Locate the cell with the specified text and output its [X, Y] center coordinate. 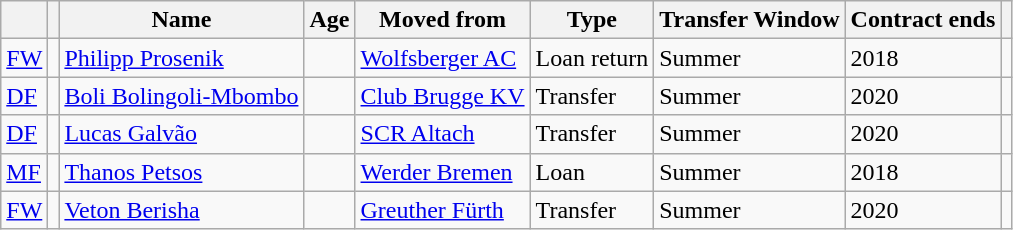
Werder Bremen [442, 172]
Contract ends [923, 20]
Boli Bolingoli-Mbombo [182, 96]
Name [182, 20]
Wolfsberger AC [442, 58]
SCR Altach [442, 134]
Age [330, 20]
Philipp Prosenik [182, 58]
Club Brugge KV [442, 96]
Transfer Window [750, 20]
Loan return [592, 58]
Type [592, 20]
Veton Berisha [182, 210]
Moved from [442, 20]
Lucas Galvão [182, 134]
Thanos Petsos [182, 172]
MF [24, 172]
Greuther Fürth [442, 210]
Loan [592, 172]
